Determine the [X, Y] coordinate at the center of the cell enclosing the given text.  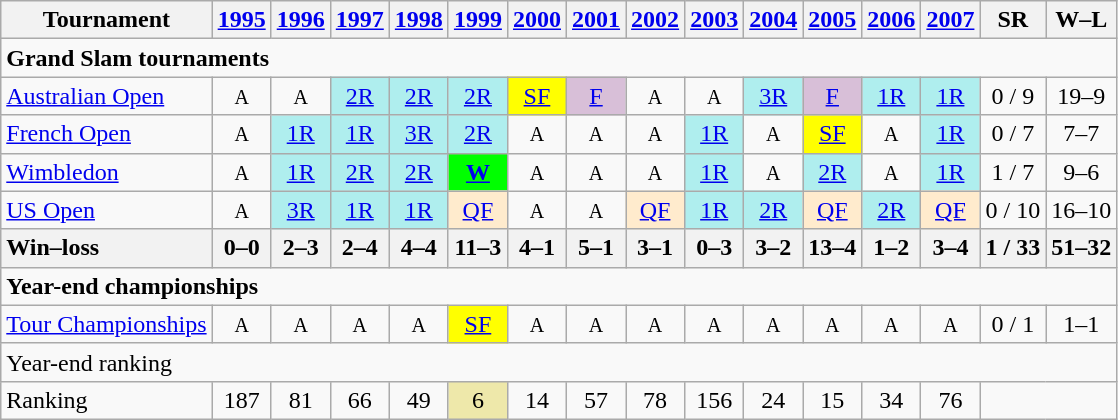
SR [1013, 20]
Year-end ranking [559, 362]
7–7 [1082, 134]
34 [892, 400]
Win–loss [106, 248]
1998 [418, 20]
W–L [1082, 20]
1995 [242, 20]
78 [656, 400]
9–6 [1082, 172]
57 [596, 400]
16–10 [1082, 210]
French Open [106, 134]
76 [950, 400]
2–4 [360, 248]
19–9 [1082, 96]
156 [714, 400]
0 / 1 [1013, 324]
2004 [774, 20]
1–1 [1082, 324]
11–3 [478, 248]
187 [242, 400]
3–2 [774, 248]
0–3 [714, 248]
0 / 7 [1013, 134]
5–1 [596, 248]
4–4 [418, 248]
2000 [536, 20]
1996 [300, 20]
4–1 [536, 248]
1 / 33 [1013, 248]
1–2 [892, 248]
W [478, 172]
Tournament [106, 20]
0–0 [242, 248]
24 [774, 400]
0 / 10 [1013, 210]
2005 [832, 20]
49 [418, 400]
6 [478, 400]
Grand Slam tournaments [559, 58]
US Open [106, 210]
66 [360, 400]
81 [300, 400]
1 / 7 [1013, 172]
2003 [714, 20]
Tour Championships [106, 324]
3–1 [656, 248]
1997 [360, 20]
2001 [596, 20]
0 / 9 [1013, 96]
Wimbledon [106, 172]
Ranking [106, 400]
1999 [478, 20]
2002 [656, 20]
Australian Open [106, 96]
13–4 [832, 248]
15 [832, 400]
2007 [950, 20]
51–32 [1082, 248]
2–3 [300, 248]
3–4 [950, 248]
Year-end championships [559, 286]
14 [536, 400]
2006 [892, 20]
